Determine the [x, y] coordinate at the center of the cell enclosing the given text.  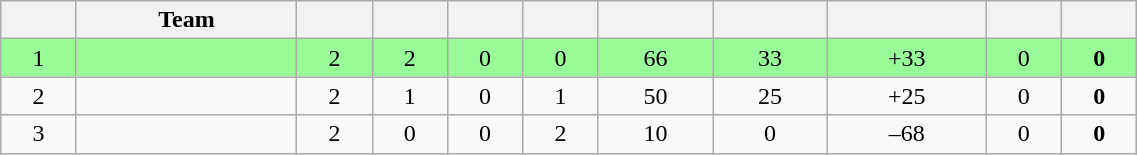
50 [656, 96]
+33 [906, 58]
–68 [906, 134]
3 [38, 134]
25 [770, 96]
+25 [906, 96]
33 [770, 58]
66 [656, 58]
10 [656, 134]
Team [186, 20]
